Capture the cell that displays the provided text and extract its [x, y] central coordinate. 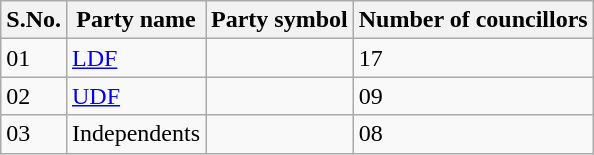
Independents [136, 134]
03 [34, 134]
02 [34, 96]
01 [34, 58]
UDF [136, 96]
Number of councillors [473, 20]
S.No. [34, 20]
Party symbol [280, 20]
LDF [136, 58]
08 [473, 134]
09 [473, 96]
17 [473, 58]
Party name [136, 20]
